Identify which cell holds the provided text, then report its [x, y] central coordinate. 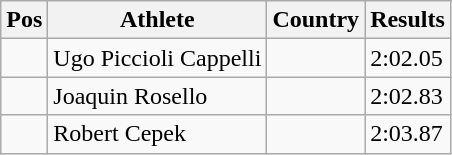
2:02.05 [408, 58]
Country [316, 20]
2:02.83 [408, 96]
Joaquin Rosello [158, 96]
Pos [24, 20]
Athlete [158, 20]
Robert Cepek [158, 134]
2:03.87 [408, 134]
Results [408, 20]
Ugo Piccioli Cappelli [158, 58]
